Provide the [X, Y] coordinate of the cell's center where the given text is located.  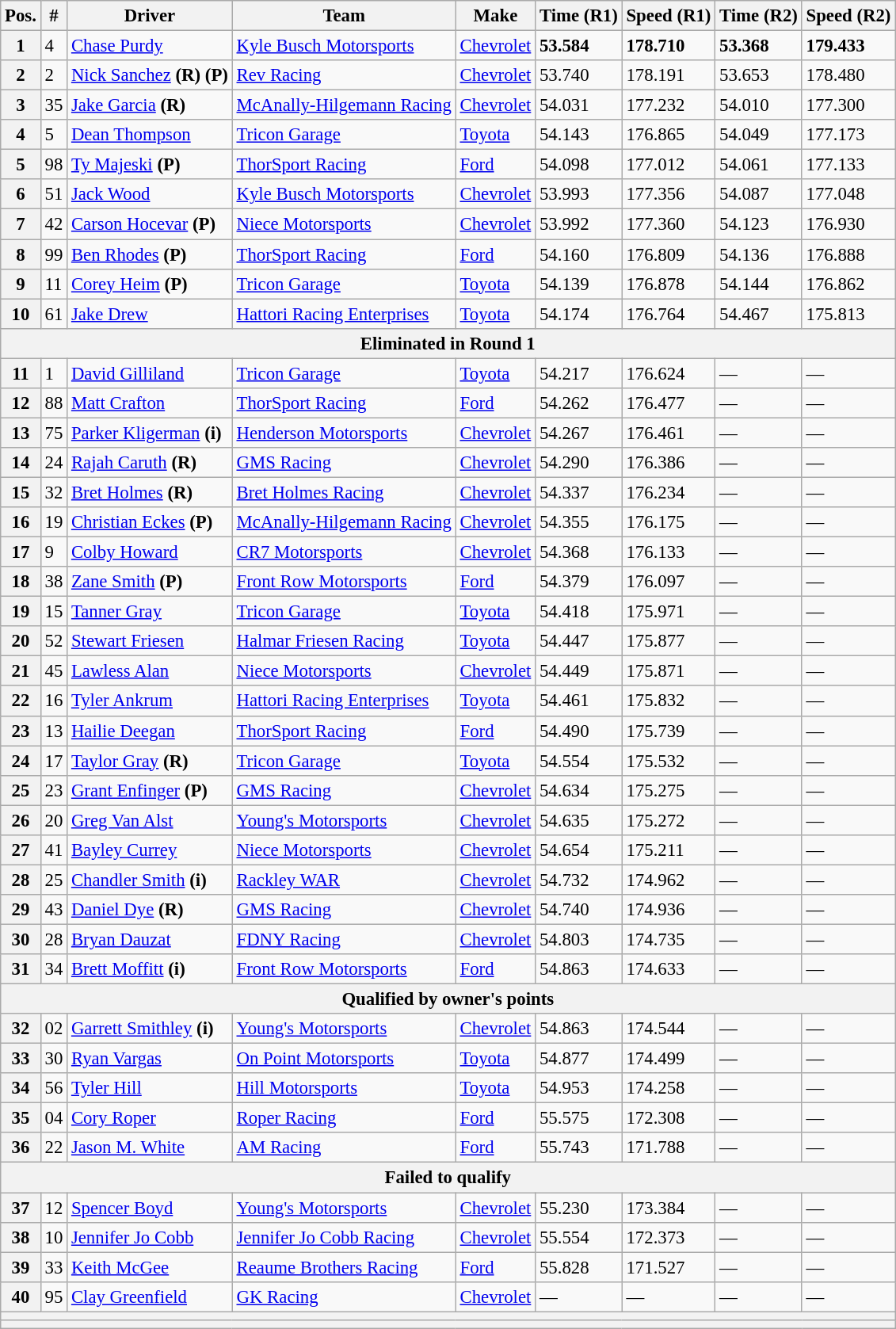
54.123 [759, 224]
Daniel Dye (R) [151, 910]
175.272 [669, 820]
Tyler Hill [151, 1088]
55.828 [579, 1267]
175.971 [669, 612]
Jake Garcia (R) [151, 105]
177.360 [669, 224]
54.635 [579, 820]
Bret Holmes (R) [151, 492]
Keith McGee [151, 1267]
14 [21, 463]
88 [54, 403]
Roper Racing [344, 1118]
Rajah Caruth (R) [151, 463]
175.275 [669, 790]
Time (R1) [579, 16]
Speed (R1) [669, 16]
Rev Racing [344, 75]
176.175 [669, 522]
Lawless Alan [151, 671]
Hill Motorsports [344, 1088]
177.173 [848, 135]
Hailie Deegan [151, 731]
45 [54, 671]
Bryan Dauzat [151, 939]
61 [54, 314]
174.735 [669, 939]
43 [54, 910]
175.832 [669, 701]
Chase Purdy [151, 46]
54.160 [579, 254]
54.143 [579, 135]
177.356 [669, 194]
176.461 [669, 433]
Bayley Currey [151, 850]
55.554 [579, 1237]
54.061 [759, 165]
41 [54, 850]
Jason M. White [151, 1148]
54.379 [579, 582]
175.871 [669, 671]
174.936 [669, 910]
54.087 [759, 194]
174.962 [669, 880]
178.191 [669, 75]
54.803 [579, 939]
Ty Majeski (P) [151, 165]
04 [54, 1118]
On Point Motorsports [344, 1059]
3 [21, 105]
Jennifer Jo Cobb [151, 1237]
CR7 Motorsports [344, 552]
Clay Greenfield [151, 1297]
54.634 [579, 790]
Pos. [21, 16]
51 [54, 194]
54.267 [579, 433]
FDNY Racing [344, 939]
31 [21, 969]
27 [21, 850]
53.992 [579, 224]
Garrett Smithley (i) [151, 1029]
55.230 [579, 1208]
171.527 [669, 1267]
Henderson Motorsports [344, 433]
54.139 [579, 284]
02 [54, 1029]
Colby Howard [151, 552]
54.418 [579, 612]
54.877 [579, 1059]
176.234 [669, 492]
54.554 [579, 761]
172.308 [669, 1118]
54.732 [579, 880]
Parker Kligerman (i) [151, 433]
176.097 [669, 582]
176.862 [848, 284]
54.217 [579, 373]
Ryan Vargas [151, 1059]
176.624 [669, 373]
Greg Van Alst [151, 820]
Christian Eckes (P) [151, 522]
175.877 [669, 641]
54.654 [579, 850]
54.136 [759, 254]
176.477 [669, 403]
175.211 [669, 850]
98 [54, 165]
Grant Enfinger (P) [151, 790]
Stewart Friesen [151, 641]
54.144 [759, 284]
53.368 [759, 46]
54.490 [579, 731]
Qualified by owner's points [448, 999]
54.953 [579, 1088]
42 [54, 224]
Spencer Boyd [151, 1208]
178.710 [669, 46]
David Gilliland [151, 373]
54.368 [579, 552]
AM Racing [344, 1148]
21 [21, 671]
177.012 [669, 165]
Speed (R2) [848, 16]
Nick Sanchez (R) (P) [151, 75]
173.384 [669, 1208]
Eliminated in Round 1 [448, 343]
54.461 [579, 701]
36 [21, 1148]
54.290 [579, 463]
95 [54, 1297]
GK Racing [344, 1297]
6 [21, 194]
Chandler Smith (i) [151, 880]
55.743 [579, 1148]
Failed to qualify [448, 1178]
37 [21, 1208]
176.764 [669, 314]
176.386 [669, 463]
52 [54, 641]
Driver [151, 16]
Taylor Gray (R) [151, 761]
Rackley WAR [344, 880]
172.373 [669, 1237]
54.031 [579, 105]
176.878 [669, 284]
7 [21, 224]
56 [54, 1088]
176.809 [669, 254]
53.653 [759, 75]
177.300 [848, 105]
177.133 [848, 165]
175.813 [848, 314]
53.993 [579, 194]
Time (R2) [759, 16]
Jack Wood [151, 194]
175.532 [669, 761]
174.633 [669, 969]
53.740 [579, 75]
29 [21, 910]
171.788 [669, 1148]
Jake Drew [151, 314]
54.010 [759, 105]
53.584 [579, 46]
54.355 [579, 522]
Bret Holmes Racing [344, 492]
178.480 [848, 75]
54.740 [579, 910]
177.232 [669, 105]
55.575 [579, 1118]
54.467 [759, 314]
176.888 [848, 254]
26 [21, 820]
176.133 [669, 552]
54.049 [759, 135]
54.098 [579, 165]
Brett Moffitt (i) [151, 969]
54.447 [579, 641]
Carson Hocevar (P) [151, 224]
Tyler Ankrum [151, 701]
Tanner Gray [151, 612]
18 [21, 582]
174.544 [669, 1029]
Matt Crafton [151, 403]
Jennifer Jo Cobb Racing [344, 1237]
Corey Heim (P) [151, 284]
40 [21, 1297]
99 [54, 254]
174.499 [669, 1059]
54.262 [579, 403]
39 [21, 1267]
Reaume Brothers Racing [344, 1267]
Halmar Friesen Racing [344, 641]
Team [344, 16]
175.739 [669, 731]
54.337 [579, 492]
177.048 [848, 194]
176.865 [669, 135]
174.258 [669, 1088]
# [54, 16]
Make [495, 16]
Zane Smith (P) [151, 582]
8 [21, 254]
54.174 [579, 314]
75 [54, 433]
Dean Thompson [151, 135]
Cory Roper [151, 1118]
176.930 [848, 224]
179.433 [848, 46]
Ben Rhodes (P) [151, 254]
54.449 [579, 671]
